Capture the cell that displays the provided text and extract its (x, y) central coordinate. 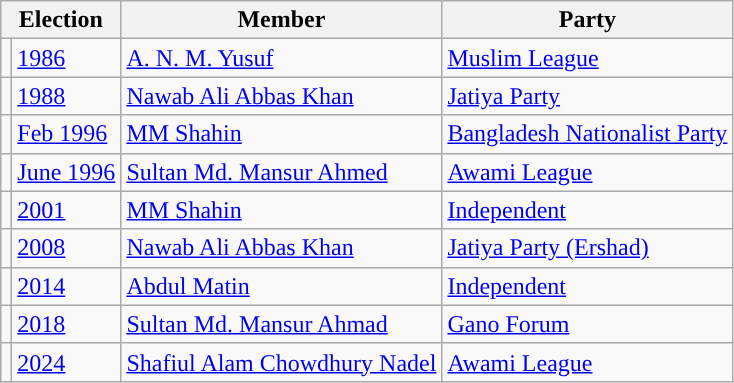
Abdul Matin (282, 286)
2018 (66, 324)
Gano Forum (588, 324)
2014 (66, 286)
Party (588, 20)
2008 (66, 248)
Election (61, 20)
Jatiya Party (588, 96)
Jatiya Party (Ershad) (588, 248)
June 1996 (66, 172)
Member (282, 20)
Feb 1996 (66, 134)
Muslim League (588, 58)
1986 (66, 58)
Bangladesh Nationalist Party (588, 134)
2001 (66, 210)
1988 (66, 96)
Sultan Md. Mansur Ahmed (282, 172)
2024 (66, 362)
Sultan Md. Mansur Ahmad (282, 324)
Shafiul Alam Chowdhury Nadel (282, 362)
A. N. M. Yusuf (282, 58)
